Find where the given text appears and provide that cell's center as [X, Y] coordinate. 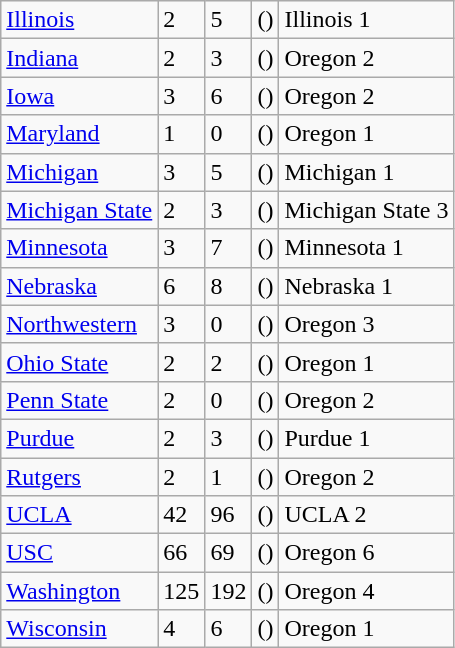
Michigan State 3 [366, 210]
Michigan State [80, 210]
Iowa [80, 96]
Maryland [80, 134]
Northwestern [80, 324]
Illinois 1 [366, 20]
Oregon 4 [366, 591]
Penn State [80, 400]
Indiana [80, 58]
Ohio State [80, 362]
69 [228, 553]
Oregon 6 [366, 553]
Nebraska [80, 286]
Rutgers [80, 477]
Michigan [80, 172]
42 [182, 515]
USC [80, 553]
96 [228, 515]
Oregon 3 [366, 324]
192 [228, 591]
Wisconsin [80, 629]
Michigan 1 [366, 172]
UCLA 2 [366, 515]
Illinois [80, 20]
125 [182, 591]
Minnesota 1 [366, 248]
Nebraska 1 [366, 286]
Purdue [80, 438]
4 [182, 629]
66 [182, 553]
UCLA [80, 515]
Washington [80, 591]
8 [228, 286]
7 [228, 248]
Purdue 1 [366, 438]
Minnesota [80, 248]
